Provide the [x, y] coordinate of the cell's center where the given text is located.  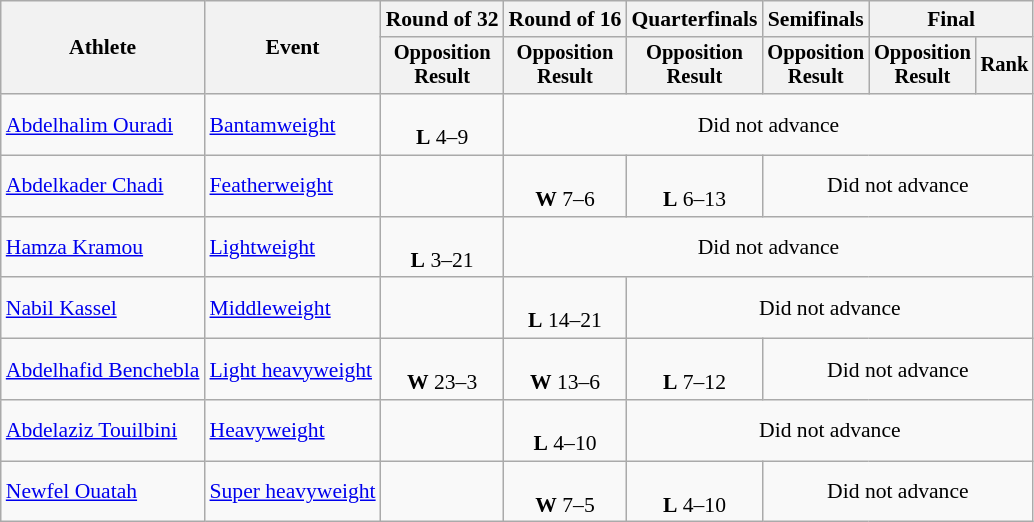
L 3–21 [442, 248]
Lightweight [292, 248]
W 13–6 [566, 370]
Final [951, 19]
L 7–12 [694, 370]
Abdelkader Chadi [103, 186]
Bantamweight [292, 124]
Round of 32 [442, 19]
W 7–5 [566, 492]
Nabil Kassel [103, 308]
Middleweight [292, 308]
W 7–6 [566, 186]
Abdelhafid Benchebla [103, 370]
Semifinals [816, 19]
L 6–13 [694, 186]
W 23–3 [442, 370]
L 4–9 [442, 124]
Hamza Kramou [103, 248]
Abdelaziz Touilbini [103, 430]
Athlete [103, 48]
Light heavyweight [292, 370]
Rank [1005, 66]
Newfel Ouatah [103, 492]
Featherweight [292, 186]
Quarterfinals [694, 19]
L 14–21 [566, 308]
Event [292, 48]
Round of 16 [566, 19]
Super heavyweight [292, 492]
Heavyweight [292, 430]
Abdelhalim Ouradi [103, 124]
